Detect which cell encompasses the target text, then output its [x, y] center coordinate. 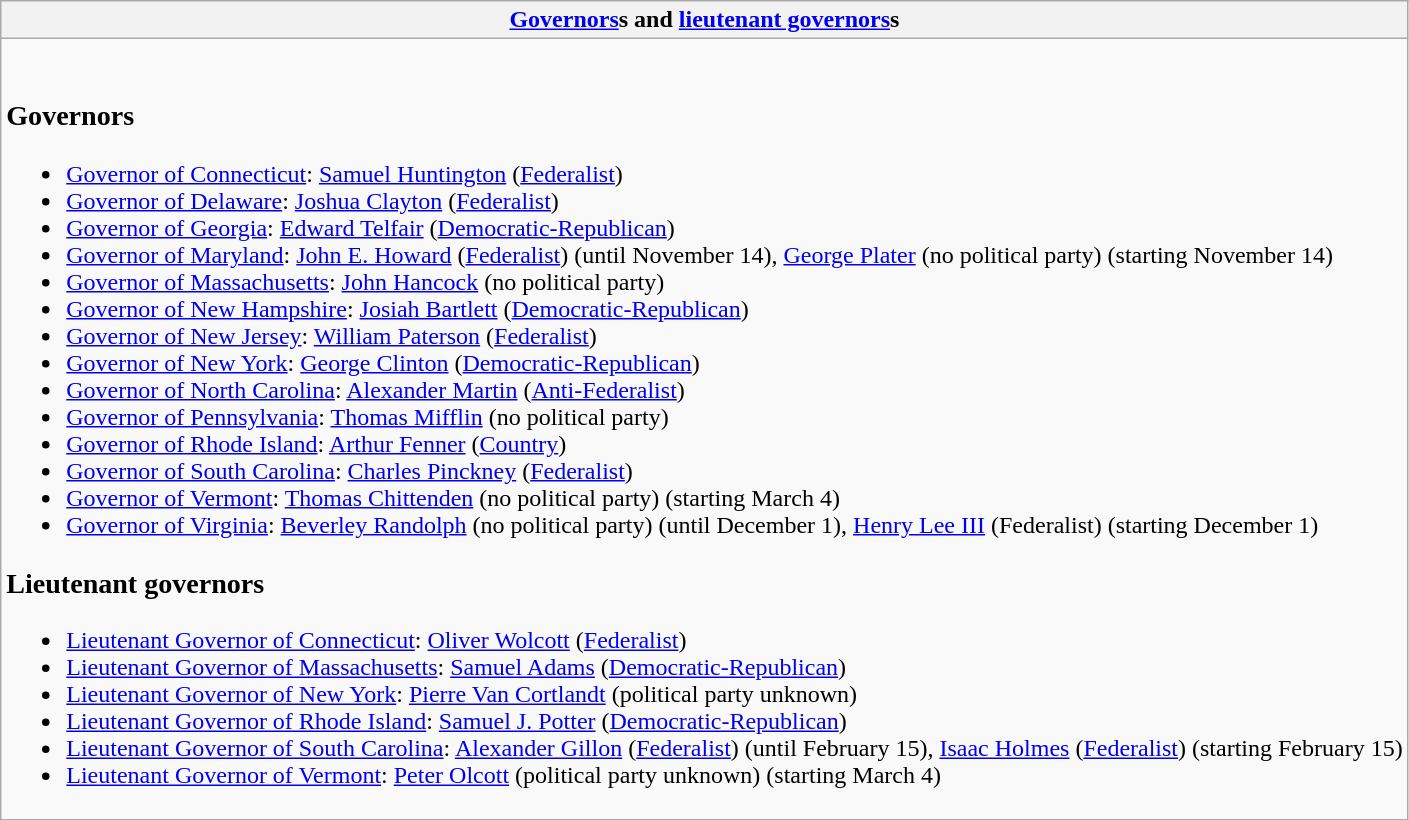
Governorss and lieutenant governorss [704, 20]
